Find where the given text appears and provide that cell's center as [X, Y] coordinate. 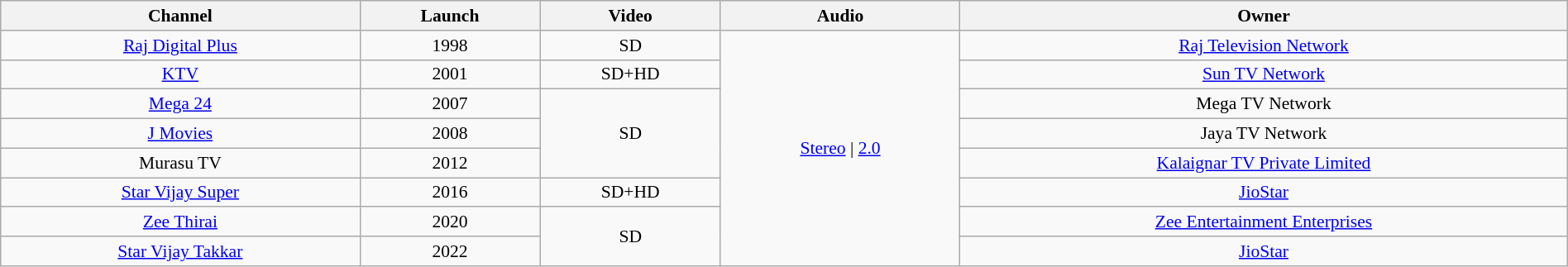
J Movies [180, 134]
2022 [450, 251]
Jaya TV Network [1264, 134]
Zee Thirai [180, 222]
Mega 24 [180, 104]
KTV [180, 74]
Mega TV Network [1264, 104]
2001 [450, 74]
Murasu TV [180, 163]
Audio [840, 16]
Owner [1264, 16]
Video [630, 16]
1998 [450, 45]
Star Vijay Takkar [180, 251]
2008 [450, 134]
Star Vijay Super [180, 193]
2020 [450, 222]
2016 [450, 193]
Stereo | 2.0 [840, 149]
Raj Digital Plus [180, 45]
Channel [180, 16]
Sun TV Network [1264, 74]
2012 [450, 163]
Zee Entertainment Enterprises [1264, 222]
Raj Television Network [1264, 45]
Launch [450, 16]
2007 [450, 104]
Kalaignar TV Private Limited [1264, 163]
